Search for the cell housing the specified text and yield its [x, y] center coordinate. 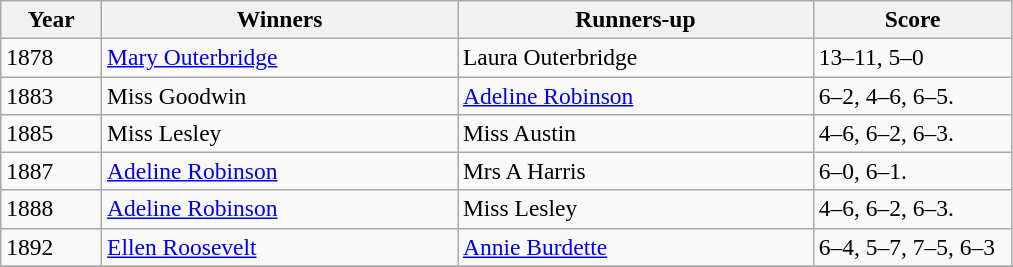
1887 [52, 171]
Miss Goodwin [280, 95]
Runners-up [636, 19]
Annie Burdette [636, 247]
Miss Austin [636, 133]
1892 [52, 247]
Ellen Roosevelt [280, 247]
Year [52, 19]
Laura Outerbridge [636, 57]
1888 [52, 209]
Mrs A Harris [636, 171]
1885 [52, 133]
6–2, 4–6, 6–5. [912, 95]
Winners [280, 19]
1883 [52, 95]
13–11, 5–0 [912, 57]
Score [912, 19]
1878 [52, 57]
6–4, 5–7, 7–5, 6–3 [912, 247]
6–0, 6–1. [912, 171]
Mary Outerbridge [280, 57]
